Return [x, y] of the center of cell containing provided text 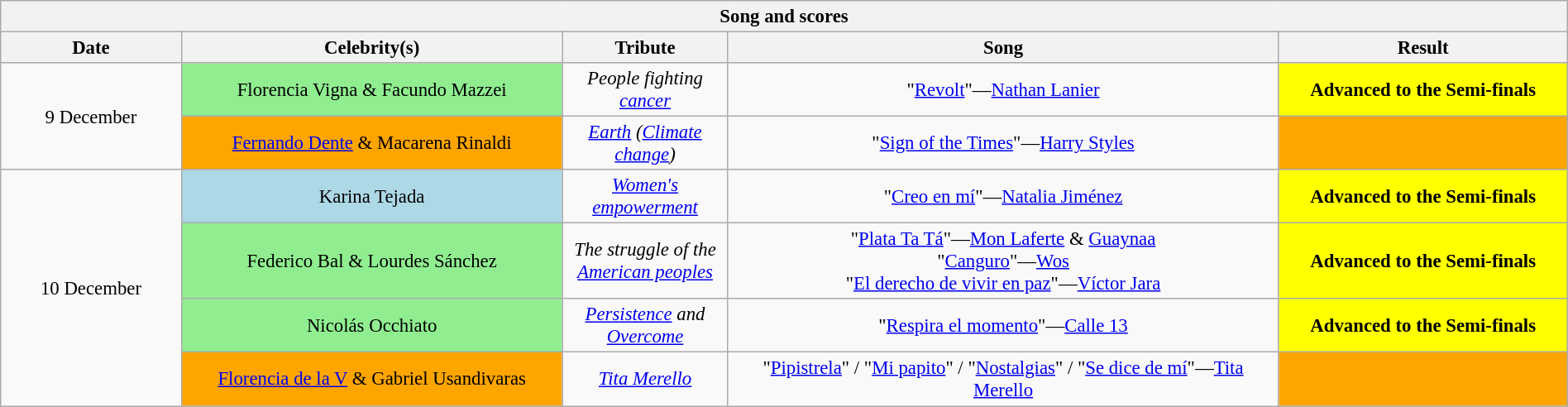
"Pipistrela" / "Mi papito" / "Nostalgias" / "Se dice de mí"—Tita Merello [1003, 379]
Tita Merello [645, 379]
Date [91, 48]
"Respira el momento"—Calle 13 [1003, 326]
Florencia Vigna & Facundo Mazzei [372, 89]
Song [1003, 48]
9 December [91, 116]
Federico Bal & Lourdes Sánchez [372, 261]
People fighting cancer [645, 89]
Earth (Climate change) [645, 144]
"Sign of the Times"—Harry Styles [1003, 144]
"Plata Ta Tá"—Mon Laferte & Guaynaa"Canguro"—Wos"El derecho de vivir en paz"—Víctor Jara [1003, 261]
Nicolás Occhiato [372, 326]
10 December [91, 288]
Result [1422, 48]
The struggle of the American peoples [645, 261]
Song and scores [784, 17]
Women's empowerment [645, 197]
Fernando Dente & Macarena Rinaldi [372, 144]
Celebrity(s) [372, 48]
Tribute [645, 48]
"Creo en mí"—Natalia Jiménez [1003, 197]
Persistence and Overcome [645, 326]
Florencia de la V & Gabriel Usandivaras [372, 379]
"Revolt"—Nathan Lanier [1003, 89]
Karina Tejada [372, 197]
